Locate the cell with the specified text and output its (X, Y) center coordinate. 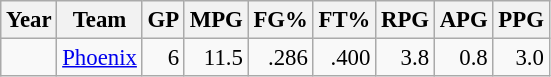
FG% (280, 20)
0.8 (464, 58)
6 (163, 58)
FT% (344, 20)
Phoenix (100, 58)
PPG (521, 20)
3.8 (406, 58)
MPG (216, 20)
Year (29, 20)
3.0 (521, 58)
.286 (280, 58)
APG (464, 20)
RPG (406, 20)
Team (100, 20)
.400 (344, 58)
11.5 (216, 58)
GP (163, 20)
